For the text-containing cell, return its midpoint in (x, y) coordinate format. 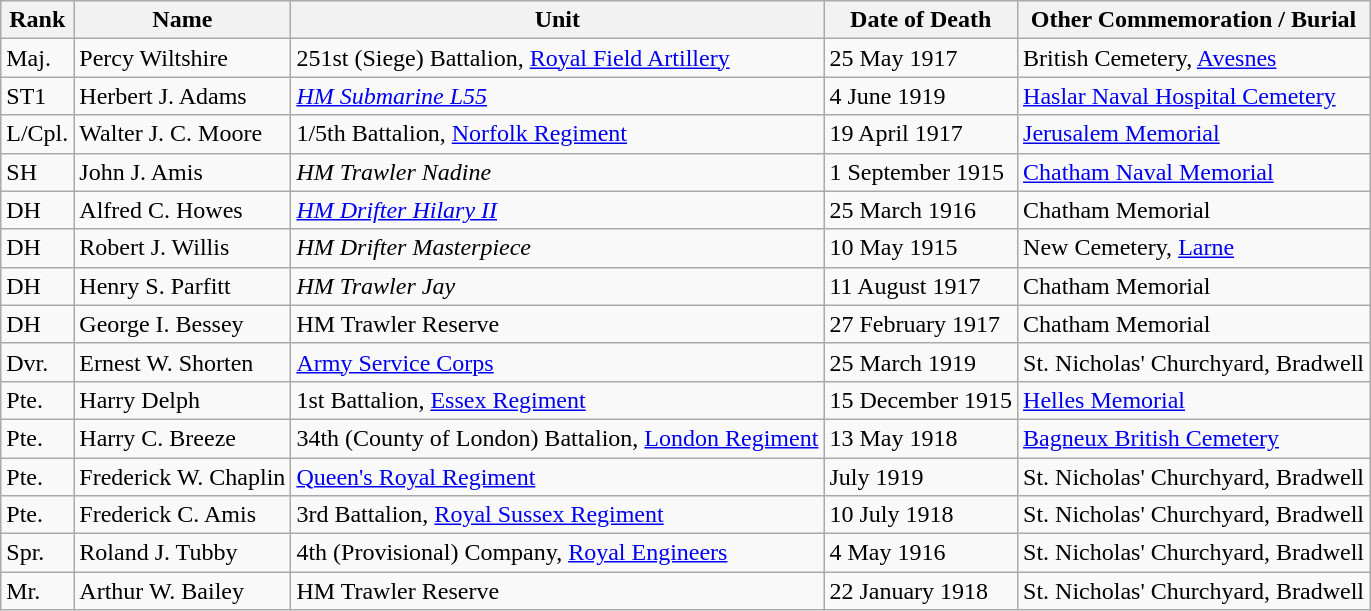
Army Service Corps (558, 362)
Spr. (38, 553)
Other Commemoration / Burial (1194, 20)
4th (Provisional) Company, Royal Engineers (558, 553)
Queen's Royal Regiment (558, 477)
Alfred C. Howes (182, 210)
Name (182, 20)
HM Drifter Hilary II (558, 210)
Frederick W. Chaplin (182, 477)
Herbert J. Adams (182, 96)
Arthur W. Bailey (182, 591)
John J. Amis (182, 172)
HM Drifter Masterpiece (558, 248)
Dvr. (38, 362)
4 May 1916 (921, 553)
11 August 1917 (921, 286)
25 March 1919 (921, 362)
L/Cpl. (38, 134)
10 May 1915 (921, 248)
HM Trawler Jay (558, 286)
Percy Wiltshire (182, 58)
Date of Death (921, 20)
1/5th Battalion, Norfolk Regiment (558, 134)
1 September 1915 (921, 172)
19 April 1917 (921, 134)
22 January 1918 (921, 591)
34th (County of London) Battalion, London Regiment (558, 438)
Maj. (38, 58)
10 July 1918 (921, 515)
Mr. (38, 591)
Helles Memorial (1194, 400)
Harry Delph (182, 400)
Jerusalem Memorial (1194, 134)
Haslar Naval Hospital Cemetery (1194, 96)
25 May 1917 (921, 58)
ST1 (38, 96)
George I. Bessey (182, 324)
HM Submarine L55 (558, 96)
Rank (38, 20)
15 December 1915 (921, 400)
27 February 1917 (921, 324)
Chatham Naval Memorial (1194, 172)
Roland J. Tubby (182, 553)
SH (38, 172)
New Cemetery, Larne (1194, 248)
Frederick C. Amis (182, 515)
Bagneux British Cemetery (1194, 438)
Harry C. Breeze (182, 438)
1st Battalion, Essex Regiment (558, 400)
Henry S. Parfitt (182, 286)
13 May 1918 (921, 438)
HM Trawler Nadine (558, 172)
251st (Siege) Battalion, Royal Field Artillery (558, 58)
July 1919 (921, 477)
25 March 1916 (921, 210)
British Cemetery, Avesnes (1194, 58)
Robert J. Willis (182, 248)
Ernest W. Shorten (182, 362)
Walter J. C. Moore (182, 134)
4 June 1919 (921, 96)
Unit (558, 20)
3rd Battalion, Royal Sussex Regiment (558, 515)
